From the cell containing the given text, extract its center point as (x, y) coordinate. 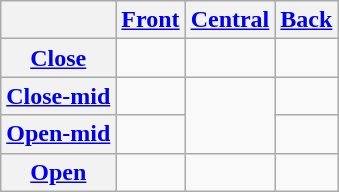
Back (306, 20)
Central (230, 20)
Close (58, 58)
Open (58, 172)
Close-mid (58, 96)
Front (150, 20)
Open-mid (58, 134)
